Output the (x, y) coordinate of the center of the cell containing the given text.  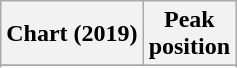
Chart (2019) (72, 34)
Peakposition (189, 34)
